Extract the (x, y) coordinate from the center of the cell holding the provided text.  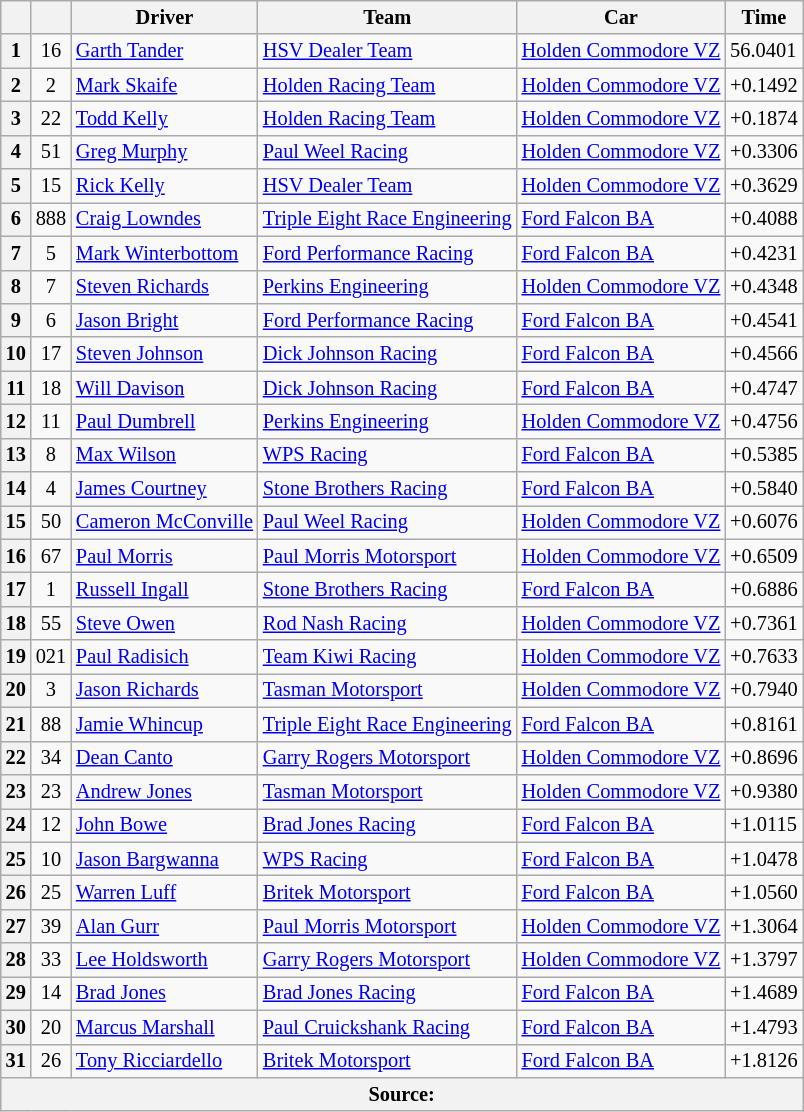
+1.3797 (764, 960)
+1.8126 (764, 1061)
Greg Murphy (164, 152)
Tony Ricciardello (164, 1061)
+1.3064 (764, 926)
Steven Richards (164, 287)
888 (51, 219)
+0.4231 (764, 253)
021 (51, 657)
+0.8161 (764, 724)
Steven Johnson (164, 354)
39 (51, 926)
Jamie Whincup (164, 724)
+0.8696 (764, 758)
Craig Lowndes (164, 219)
+0.6509 (764, 556)
+0.4348 (764, 287)
Time (764, 17)
+0.7361 (764, 623)
Lee Holdsworth (164, 960)
Dean Canto (164, 758)
33 (51, 960)
Mark Winterbottom (164, 253)
Source: (402, 1094)
Todd Kelly (164, 118)
+0.6076 (764, 522)
Russell Ingall (164, 589)
Brad Jones (164, 993)
Cameron McConville (164, 522)
+1.4793 (764, 1027)
Jason Richards (164, 690)
+0.7940 (764, 690)
Team (388, 17)
9 (16, 320)
+1.0478 (764, 859)
+0.4747 (764, 388)
+0.5385 (764, 455)
Car (622, 17)
Garth Tander (164, 51)
Paul Radisich (164, 657)
31 (16, 1061)
+0.4541 (764, 320)
24 (16, 825)
Alan Gurr (164, 926)
+0.4756 (764, 421)
+0.9380 (764, 791)
Team Kiwi Racing (388, 657)
Will Davison (164, 388)
88 (51, 724)
+0.6886 (764, 589)
Andrew Jones (164, 791)
Max Wilson (164, 455)
+0.3306 (764, 152)
51 (51, 152)
Marcus Marshall (164, 1027)
+0.1492 (764, 85)
+1.0560 (764, 892)
+1.4689 (764, 993)
+1.0115 (764, 825)
+0.3629 (764, 186)
+0.7633 (764, 657)
Rick Kelly (164, 186)
Driver (164, 17)
56.0401 (764, 51)
Paul Morris (164, 556)
67 (51, 556)
Steve Owen (164, 623)
Jason Bargwanna (164, 859)
29 (16, 993)
+0.5840 (764, 489)
13 (16, 455)
+0.4088 (764, 219)
Paul Cruickshank Racing (388, 1027)
50 (51, 522)
+0.4566 (764, 354)
John Bowe (164, 825)
27 (16, 926)
28 (16, 960)
Jason Bright (164, 320)
55 (51, 623)
34 (51, 758)
Paul Dumbrell (164, 421)
19 (16, 657)
Warren Luff (164, 892)
James Courtney (164, 489)
+0.1874 (764, 118)
30 (16, 1027)
Mark Skaife (164, 85)
Rod Nash Racing (388, 623)
21 (16, 724)
